Capture the cell that displays the provided text and extract its [X, Y] central coordinate. 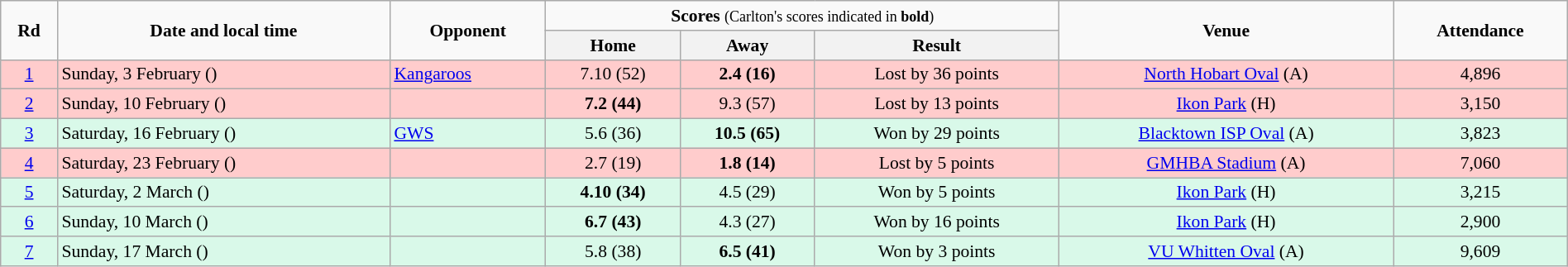
3 [30, 134]
Date and local time [223, 30]
Away [747, 45]
Sunday, 10 March () [223, 222]
1 [30, 74]
7,060 [1480, 163]
5 [30, 193]
7 [30, 251]
10.5 (65) [747, 134]
7.2 (44) [613, 104]
Lost by 5 points [937, 163]
7.10 (52) [613, 74]
VU Whitten Oval (A) [1226, 251]
Saturday, 23 February () [223, 163]
Won by 3 points [937, 251]
1.8 (14) [747, 163]
Sunday, 3 February () [223, 74]
Saturday, 16 February () [223, 134]
Blacktown ISP Oval (A) [1226, 134]
2,900 [1480, 222]
6.5 (41) [747, 251]
2.7 (19) [613, 163]
GMHBA Stadium (A) [1226, 163]
Kangaroos [468, 74]
4.3 (27) [747, 222]
Venue [1226, 30]
Scores (Carlton's scores indicated in bold) [802, 16]
Won by 16 points [937, 222]
Opponent [468, 30]
Result [937, 45]
5.8 (38) [613, 251]
6.7 (43) [613, 222]
Lost by 13 points [937, 104]
4,896 [1480, 74]
North Hobart Oval (A) [1226, 74]
Sunday, 10 February () [223, 104]
Won by 5 points [937, 193]
Lost by 36 points [937, 74]
2.4 (16) [747, 74]
Rd [30, 30]
Home [613, 45]
Won by 29 points [937, 134]
3,215 [1480, 193]
5.6 (36) [613, 134]
GWS [468, 134]
4 [30, 163]
4.5 (29) [747, 193]
Attendance [1480, 30]
9,609 [1480, 251]
2 [30, 104]
6 [30, 222]
Saturday, 2 March () [223, 193]
3,150 [1480, 104]
3,823 [1480, 134]
9.3 (57) [747, 104]
Sunday, 17 March () [223, 251]
4.10 (34) [613, 193]
